For the text-containing cell, return its midpoint in [x, y] coordinate format. 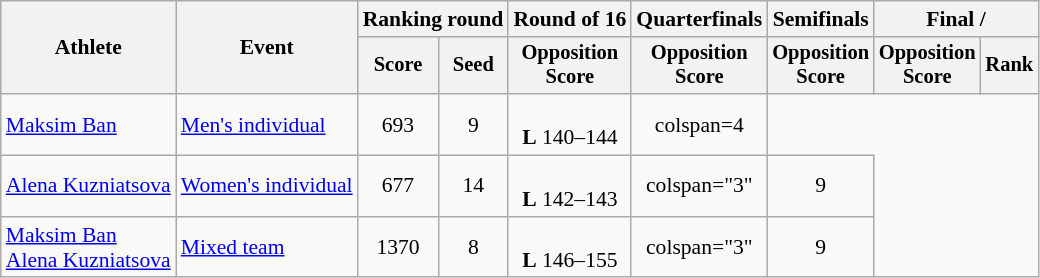
Ranking round [434, 19]
Women's individual [267, 186]
Round of 16 [570, 19]
Maksim Ban [88, 124]
Men's individual [267, 124]
L 140–144 [570, 124]
colspan=4 [699, 124]
Mixed team [267, 248]
Quarterfinals [699, 19]
677 [398, 186]
Seed [473, 66]
L 142–143 [570, 186]
14 [473, 186]
Alena Kuzniatsova [88, 186]
Score [398, 66]
Maksim BanAlena Kuzniatsova [88, 248]
Semifinals [820, 19]
Rank [1010, 66]
Event [267, 48]
Athlete [88, 48]
Final / [956, 19]
8 [473, 248]
L 146–155 [570, 248]
693 [398, 124]
1370 [398, 248]
